Extract the [X, Y] coordinate from the center of the cell holding the provided text.  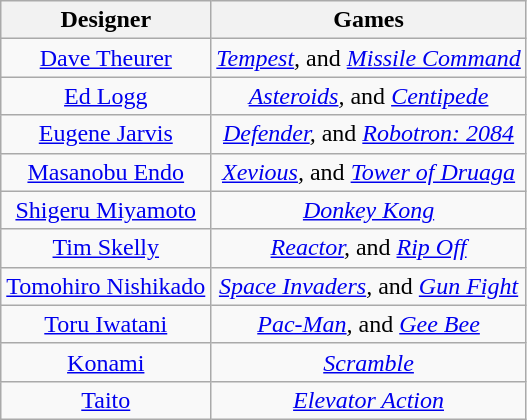
Pac-Man, and Gee Bee [369, 324]
Xevious, and Tower of Druaga [369, 172]
Dave Theurer [106, 58]
Designer [106, 20]
Tomohiro Nishikado [106, 286]
Reactor, and Rip Off [369, 248]
Scramble [369, 362]
Space Invaders, and Gun Fight [369, 286]
Elevator Action [369, 400]
Asteroids, and Centipede [369, 96]
Taito [106, 400]
Eugene Jarvis [106, 134]
Tim Skelly [106, 248]
Konami [106, 362]
Toru Iwatani [106, 324]
Masanobu Endo [106, 172]
Donkey Kong [369, 210]
Games [369, 20]
Tempest, and Missile Command [369, 58]
Shigeru Miyamoto [106, 210]
Defender, and Robotron: 2084 [369, 134]
Ed Logg [106, 96]
